Output the [x, y] coordinate of the center of the cell containing the given text.  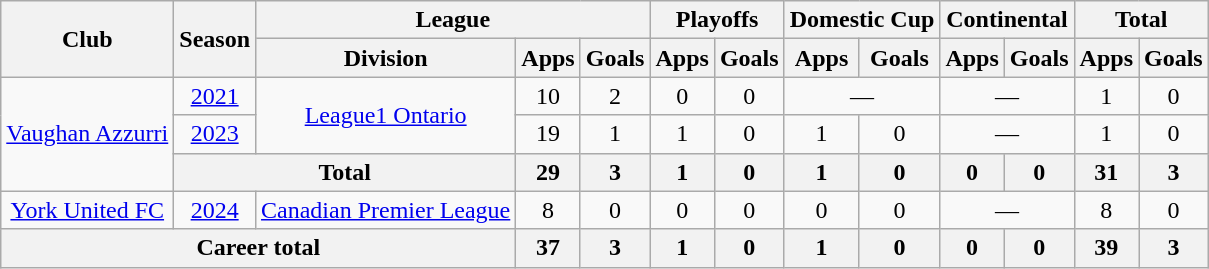
York United FC [88, 210]
2 [615, 96]
Continental [1007, 20]
Club [88, 39]
37 [548, 248]
League1 Ontario [386, 115]
19 [548, 134]
Vaughan Azzurri [88, 134]
2023 [215, 134]
31 [1106, 172]
39 [1106, 248]
2021 [215, 96]
Domestic Cup [862, 20]
Division [386, 58]
2024 [215, 210]
Canadian Premier League [386, 210]
29 [548, 172]
League [453, 20]
10 [548, 96]
Season [215, 39]
Career total [258, 248]
Playoffs [717, 20]
